For the text-containing cell, return its midpoint in (x, y) coordinate format. 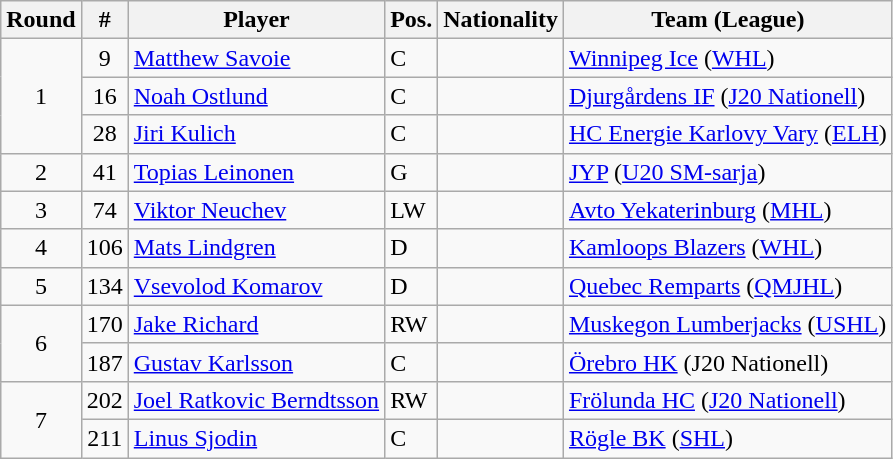
Mats Lindgren (256, 248)
Joel Ratkovic Berndtsson (256, 400)
106 (104, 248)
Nationality (501, 20)
7 (41, 419)
Djurgårdens IF (J20 Nationell) (728, 96)
Rögle BK (SHL) (728, 438)
2 (41, 172)
202 (104, 400)
Quebec Remparts (QMJHL) (728, 286)
Matthew Savoie (256, 58)
Muskegon Lumberjacks (USHL) (728, 324)
Viktor Neuchev (256, 210)
9 (104, 58)
Topias Leinonen (256, 172)
Team (League) (728, 20)
1 (41, 96)
Vsevolod Komarov (256, 286)
74 (104, 210)
Linus Sjodin (256, 438)
170 (104, 324)
Player (256, 20)
16 (104, 96)
Jake Richard (256, 324)
211 (104, 438)
6 (41, 343)
Noah Ostlund (256, 96)
4 (41, 248)
Pos. (412, 20)
Avto Yekaterinburg (MHL) (728, 210)
G (412, 172)
Gustav Karlsson (256, 362)
3 (41, 210)
JYP (U20 SM-sarja) (728, 172)
Frölunda HC (J20 Nationell) (728, 400)
Winnipeg Ice (WHL) (728, 58)
Örebro HK (J20 Nationell) (728, 362)
5 (41, 286)
Jiri Kulich (256, 134)
28 (104, 134)
LW (412, 210)
Kamloops Blazers (WHL) (728, 248)
HC Energie Karlovy Vary (ELH) (728, 134)
Round (41, 20)
187 (104, 362)
134 (104, 286)
41 (104, 172)
# (104, 20)
